Identify which cell holds the provided text, then report its [X, Y] central coordinate. 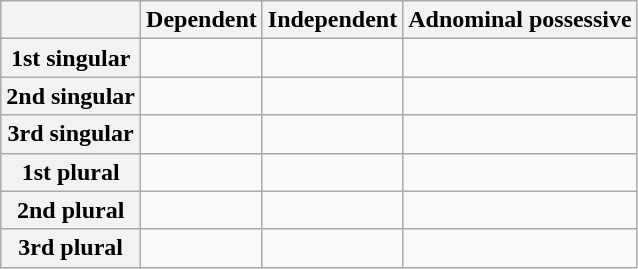
2nd plural [71, 210]
Independent [332, 20]
1st singular [71, 58]
2nd singular [71, 96]
1st plural [71, 172]
Dependent [202, 20]
3rd plural [71, 248]
Adnominal possessive [520, 20]
3rd singular [71, 134]
